Find where the given text appears and provide that cell's center as (x, y) coordinate. 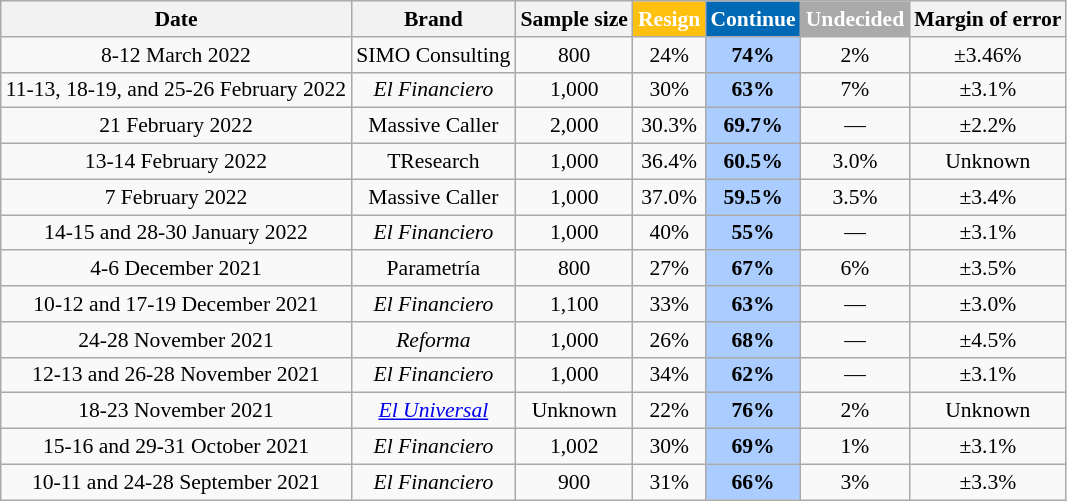
3.5% (855, 197)
6% (855, 268)
26% (669, 339)
27% (669, 268)
Sample size (574, 19)
24-28 November 2021 (176, 339)
36.4% (669, 161)
900 (574, 482)
66% (752, 482)
2,000 (574, 126)
69% (752, 446)
4-6 December 2021 (176, 268)
3% (855, 482)
13-14 February 2022 (176, 161)
14-15 and 28-30 January 2022 (176, 232)
TResearch (433, 161)
22% (669, 411)
±3.5% (988, 268)
±3.0% (988, 304)
30.3% (669, 126)
18-23 November 2021 (176, 411)
±4.5% (988, 339)
Parametría (433, 268)
±2.2% (988, 126)
Resign (669, 19)
15-16 and 29-31 October 2021 (176, 446)
7% (855, 90)
7 February 2022 (176, 197)
21 February 2022 (176, 126)
Undecided (855, 19)
±3.4% (988, 197)
1,002 (574, 446)
Margin of error (988, 19)
±3.46% (988, 54)
33% (669, 304)
11-13, 18-19, and 25-26 February 2022 (176, 90)
10-11 and 24-28 September 2021 (176, 482)
74% (752, 54)
34% (669, 375)
±3.3% (988, 482)
El Universal (433, 411)
76% (752, 411)
31% (669, 482)
69.7% (752, 126)
37.0% (669, 197)
62% (752, 375)
67% (752, 268)
3.0% (855, 161)
Brand (433, 19)
8-12 March 2022 (176, 54)
1% (855, 446)
10-12 and 17-19 December 2021 (176, 304)
Date (176, 19)
59.5% (752, 197)
24% (669, 54)
Reforma (433, 339)
SIMO Consulting (433, 54)
12-13 and 26-28 November 2021 (176, 375)
55% (752, 232)
Continue (752, 19)
60.5% (752, 161)
68% (752, 339)
40% (669, 232)
1,100 (574, 304)
